Locate the cell with the specified text and output its (x, y) center coordinate. 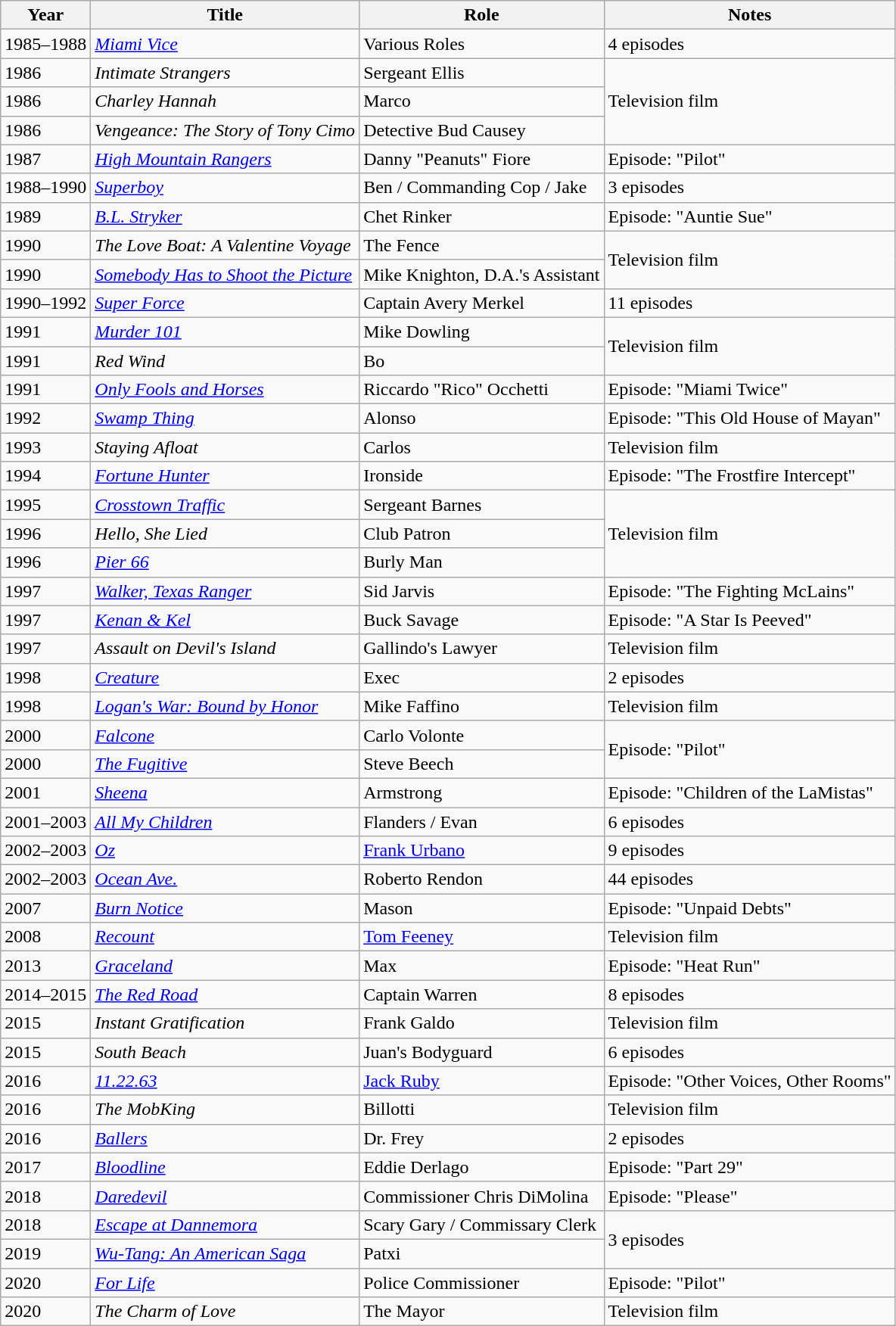
Episode: "The Fighting McLains" (749, 591)
11.22.63 (226, 1081)
Episode: "A Star Is Peeved" (749, 620)
Episode: "Unpaid Debts" (749, 908)
Mike Dowling (481, 331)
Episode: "This Old House of Mayan" (749, 419)
For Life (226, 1283)
9 episodes (749, 851)
Kenan & Kel (226, 620)
Crosstown Traffic (226, 505)
2001–2003 (45, 821)
Armstrong (481, 792)
Scary Gary / Commissary Clerk (481, 1225)
Max (481, 966)
Episode: "Auntie Sue" (749, 216)
1993 (45, 447)
2001 (45, 792)
Patxi (481, 1253)
Steve Beech (481, 764)
11 episodes (749, 303)
Episode: "Miami Twice" (749, 390)
Mason (481, 908)
Jack Ruby (481, 1081)
1988–1990 (45, 188)
Role (481, 15)
Danny "Peanuts" Fiore (481, 159)
Eddie Derlago (481, 1167)
Roberto Rendon (481, 879)
Recount (226, 937)
Juan's Bodyguard (481, 1052)
8 episodes (749, 994)
Staying Afloat (226, 447)
The MobKing (226, 1110)
Ballers (226, 1138)
2019 (45, 1253)
Year (45, 15)
Alonso (481, 419)
Murder 101 (226, 331)
Police Commissioner (481, 1283)
Frank Galdo (481, 1023)
Walker, Texas Ranger (226, 591)
The Fugitive (226, 764)
Burn Notice (226, 908)
B.L. Stryker (226, 216)
Notes (749, 15)
Burly Man (481, 562)
Miami Vice (226, 44)
Only Fools and Horses (226, 390)
Somebody Has to Shoot the Picture (226, 274)
Various Roles (481, 44)
All My Children (226, 821)
Riccardo "Rico" Occhetti (481, 390)
Detective Bud Causey (481, 130)
Flanders / Evan (481, 821)
1990–1992 (45, 303)
Fortune Hunter (226, 476)
Oz (226, 851)
Charley Hannah (226, 101)
Episode: "Heat Run" (749, 966)
Falcone (226, 735)
Super Force (226, 303)
1994 (45, 476)
1989 (45, 216)
Gallindo's Lawyer (481, 649)
Captain Avery Merkel (481, 303)
Club Patron (481, 534)
High Mountain Rangers (226, 159)
Tom Feeney (481, 937)
Escape at Dannemora (226, 1225)
2007 (45, 908)
44 episodes (749, 879)
Ocean Ave. (226, 879)
Ben / Commanding Cop / Jake (481, 188)
Frank Urbano (481, 851)
Mike Faffino (481, 706)
The Charm of Love (226, 1312)
The Love Boat: A Valentine Voyage (226, 245)
Episode: "Please" (749, 1196)
2017 (45, 1167)
1995 (45, 505)
Swamp Thing (226, 419)
The Fence (481, 245)
Marco (481, 101)
2008 (45, 937)
Wu-Tang: An American Saga (226, 1253)
4 episodes (749, 44)
Mike Knighton, D.A.'s Assistant (481, 274)
Red Wind (226, 361)
Billotti (481, 1110)
Captain Warren (481, 994)
Instant Gratification (226, 1023)
South Beach (226, 1052)
Logan's War: Bound by Honor (226, 706)
Episode: "Other Voices, Other Rooms" (749, 1081)
1992 (45, 419)
Episode: "The Frostfire Intercept" (749, 476)
Exec (481, 677)
The Red Road (226, 994)
Carlo Volonte (481, 735)
Carlos (481, 447)
2013 (45, 966)
Pier 66 (226, 562)
Creature (226, 677)
Sergeant Ellis (481, 73)
Sheena (226, 792)
Chet Rinker (481, 216)
Bloodline (226, 1167)
Sid Jarvis (481, 591)
Hello, She Lied (226, 534)
1987 (45, 159)
1985–1988 (45, 44)
2014–2015 (45, 994)
Commissioner Chris DiMolina (481, 1196)
Assault on Devil's Island (226, 649)
Vengeance: The Story of Tony Cimo (226, 130)
Buck Savage (481, 620)
Title (226, 15)
Sergeant Barnes (481, 505)
Graceland (226, 966)
Episode: "Part 29" (749, 1167)
Superboy (226, 188)
Bo (481, 361)
Episode: "Children of the LaMistas" (749, 792)
Intimate Strangers (226, 73)
Daredevil (226, 1196)
Ironside (481, 476)
The Mayor (481, 1312)
Dr. Frey (481, 1138)
